From the cell containing the given text, extract its center point as (x, y) coordinate. 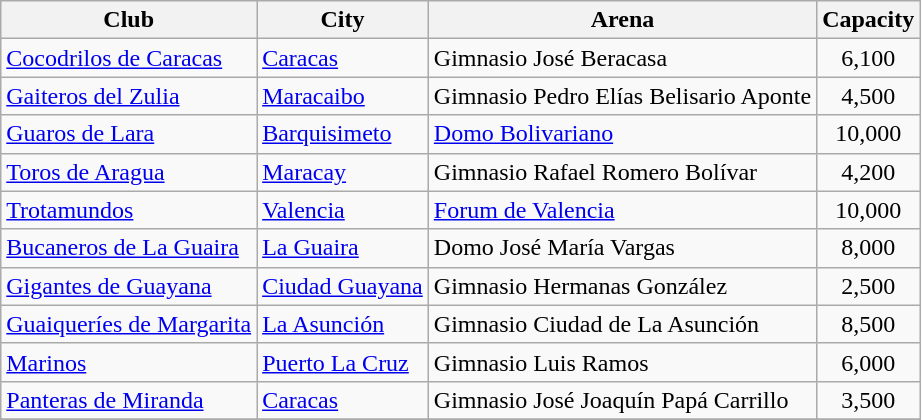
Barquisimeto (343, 134)
Gimnasio Ciudad de La Asunción (622, 324)
8,500 (868, 324)
City (343, 20)
La Guaira (343, 248)
8,000 (868, 248)
Panteras de Miranda (129, 400)
4,200 (868, 172)
Bucaneros de La Guaira (129, 248)
Gimnasio Luis Ramos (622, 362)
Capacity (868, 20)
Domo José María Vargas (622, 248)
Gimnasio Hermanas González (622, 286)
Forum de Valencia (622, 210)
Guaiqueríes de Margarita (129, 324)
2,500 (868, 286)
6,100 (868, 58)
6,000 (868, 362)
Gimnasio José Joaquín Papá Carrillo (622, 400)
Guaros de Lara (129, 134)
Domo Bolivariano (622, 134)
Puerto La Cruz (343, 362)
Maracaibo (343, 96)
Gimnasio José Beracasa (622, 58)
Maracay (343, 172)
Ciudad Guayana (343, 286)
4,500 (868, 96)
Arena (622, 20)
Gaiteros del Zulia (129, 96)
Gimnasio Rafael Romero Bolívar (622, 172)
Cocodrilos de Caracas (129, 58)
Club (129, 20)
Trotamundos (129, 210)
Marinos (129, 362)
Gigantes de Guayana (129, 286)
3,500 (868, 400)
Toros de Aragua (129, 172)
La Asunción (343, 324)
Gimnasio Pedro Elías Belisario Aponte (622, 96)
Valencia (343, 210)
